Return (x, y) of the center of cell containing provided text 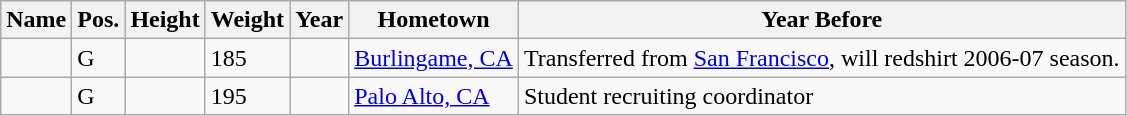
Name (36, 20)
Weight (247, 20)
Year Before (822, 20)
Burlingame, CA (434, 58)
195 (247, 96)
Transferred from San Francisco, will redshirt 2006-07 season. (822, 58)
Hometown (434, 20)
185 (247, 58)
Height (165, 20)
Student recruiting coordinator (822, 96)
Year (320, 20)
Palo Alto, CA (434, 96)
Pos. (98, 20)
